Capture the cell that displays the provided text and extract its (X, Y) central coordinate. 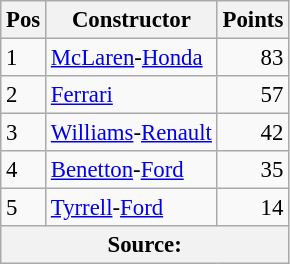
Points (252, 20)
Pos (24, 20)
3 (24, 133)
4 (24, 170)
14 (252, 208)
Source: (145, 245)
Ferrari (132, 95)
5 (24, 208)
Benetton-Ford (132, 170)
Tyrrell-Ford (132, 208)
2 (24, 95)
Williams-Renault (132, 133)
Constructor (132, 20)
83 (252, 58)
35 (252, 170)
57 (252, 95)
McLaren-Honda (132, 58)
1 (24, 58)
42 (252, 133)
